Search for the cell housing the specified text and yield its (x, y) center coordinate. 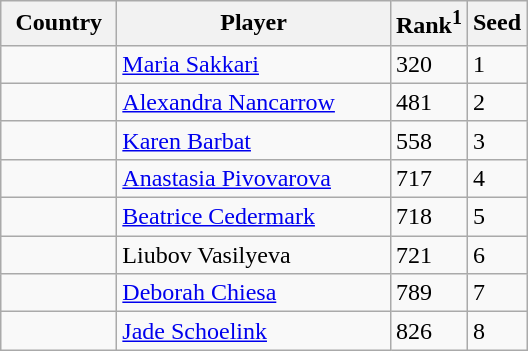
721 (428, 255)
Anastasia Pivovarova (254, 178)
558 (428, 140)
4 (496, 178)
2 (496, 102)
Jade Schoelink (254, 331)
Liubov Vasilyeva (254, 255)
5 (496, 217)
Deborah Chiesa (254, 293)
7 (496, 293)
Country (59, 24)
826 (428, 331)
Player (254, 24)
Alexandra Nancarrow (254, 102)
481 (428, 102)
Seed (496, 24)
320 (428, 64)
Maria Sakkari (254, 64)
Rank1 (428, 24)
3 (496, 140)
717 (428, 178)
1 (496, 64)
8 (496, 331)
789 (428, 293)
Karen Barbat (254, 140)
6 (496, 255)
Beatrice Cedermark (254, 217)
718 (428, 217)
